Find where the given text appears and provide that cell's center as [x, y] coordinate. 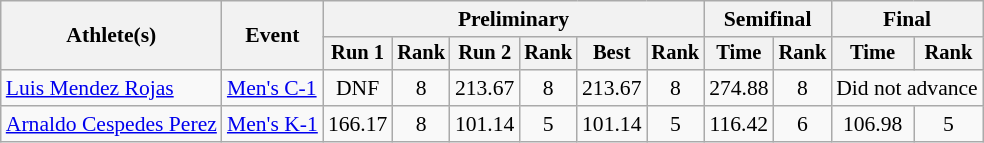
116.42 [738, 124]
Run 1 [358, 54]
Event [272, 36]
Luis Mendez Rojas [112, 88]
Best [612, 54]
Preliminary [514, 19]
Final [907, 19]
166.17 [358, 124]
Athlete(s) [112, 36]
Arnaldo Cespedes Perez [112, 124]
106.98 [872, 124]
Men's K-1 [272, 124]
274.88 [738, 88]
6 [803, 124]
DNF [358, 88]
Run 2 [484, 54]
Did not advance [907, 88]
Men's C-1 [272, 88]
Semifinal [768, 19]
